Pinpoint the cell where the given text exists, returning its [X, Y] midpoint coordinate. 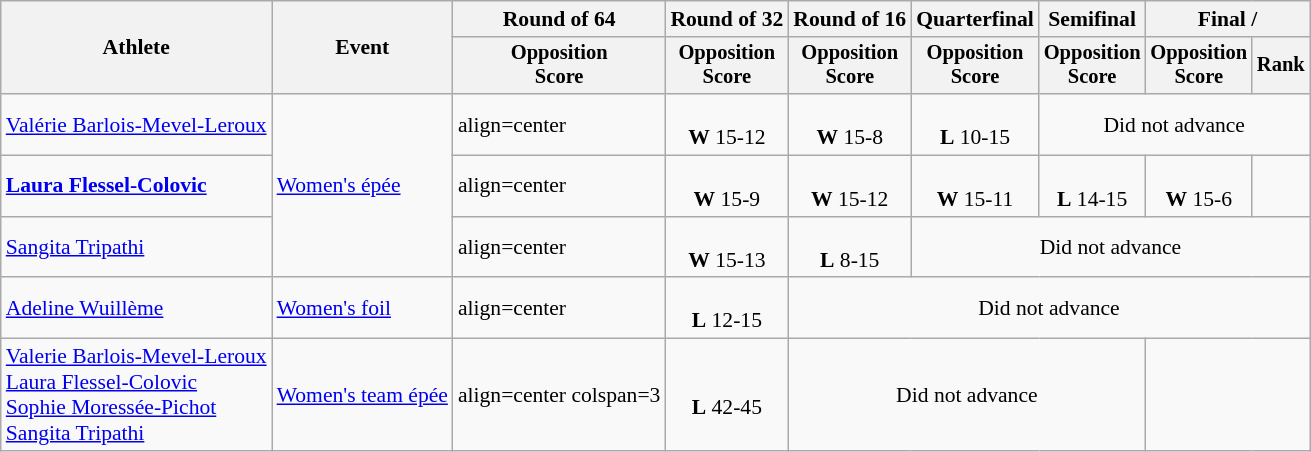
Women's foil [362, 308]
L 42-45 [726, 395]
Final / [1227, 19]
Rank [1281, 66]
W 15-11 [975, 186]
Women's épée [362, 186]
Round of 32 [726, 19]
L 10-15 [975, 124]
W 15-13 [726, 248]
L 14-15 [1092, 186]
Quarterfinal [975, 19]
Round of 64 [559, 19]
Event [362, 48]
Sangita Tripathi [136, 248]
Athlete [136, 48]
W 15-9 [726, 186]
align=center colspan=3 [559, 395]
W 15-8 [850, 124]
Round of 16 [850, 19]
Valerie Barlois-Mevel-Leroux Laura Flessel-Colovic Sophie Moressée-Pichot Sangita Tripathi [136, 395]
Women's team épée [362, 395]
Adeline Wuillème [136, 308]
Valérie Barlois-Mevel-Leroux [136, 124]
L 8-15 [850, 248]
Laura Flessel-Colovic [136, 186]
L 12-15 [726, 308]
W 15-6 [1198, 186]
Semifinal [1092, 19]
